Return [x, y] of the center of cell containing provided text 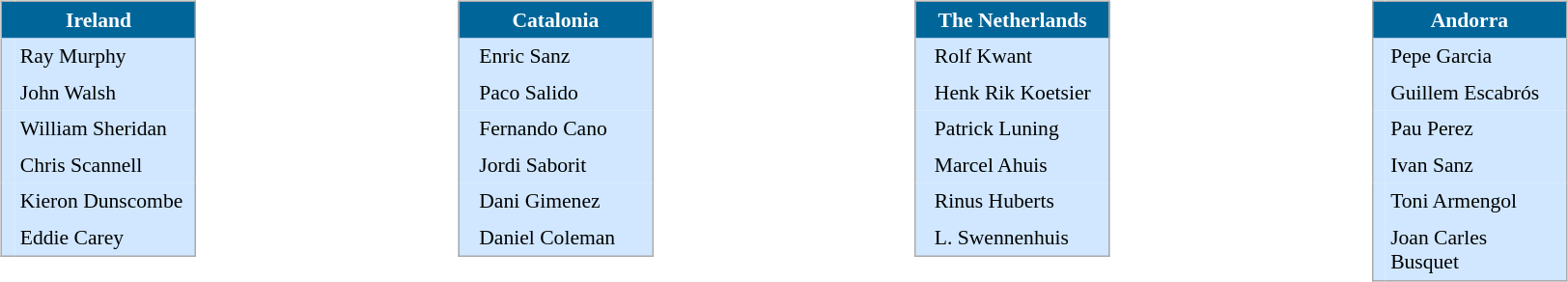
Daniel Coleman [563, 238]
Kieron Dunscombe [105, 202]
John Walsh [105, 93]
Toni Armengol [1475, 202]
Marcel Ahuis [1020, 165]
Catalonia [556, 19]
Enric Sanz [563, 57]
Rinus Huberts [1020, 202]
Jordi Saborit [563, 165]
Henk Rik Koetsier [1020, 93]
Pepe Garcia [1475, 57]
Pau Perez [1475, 128]
Paco Salido [563, 93]
Ivan Sanz [1475, 165]
Joan Carles Busquet [1475, 250]
William Sheridan [105, 128]
Guillem Escabrós [1475, 93]
Dani Gimenez [563, 202]
Eddie Carey [105, 238]
Ireland [98, 19]
The Netherlands [1012, 19]
Chris Scannell [105, 165]
Fernando Cano [563, 128]
L. Swennenhuis [1020, 238]
Andorra [1470, 19]
Rolf Kwant [1020, 57]
Ray Murphy [105, 57]
Patrick Luning [1020, 128]
